Return the [x, y] coordinate for the center point of the cell that contains the specified text.  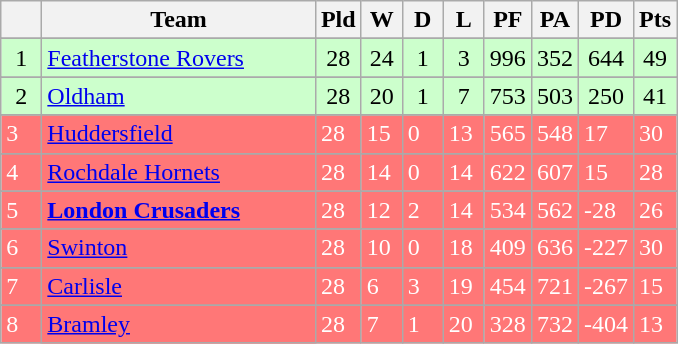
18 [464, 248]
8 [22, 324]
26 [654, 210]
328 [508, 324]
753 [508, 96]
996 [508, 58]
Carlisle [179, 286]
636 [554, 248]
250 [606, 96]
534 [508, 210]
Featherstone Rovers [179, 58]
4 [22, 172]
Oldham [179, 96]
732 [554, 324]
548 [554, 134]
-404 [606, 324]
607 [554, 172]
Huddersfield [179, 134]
Bramley [179, 324]
644 [606, 58]
12 [382, 210]
17 [606, 134]
503 [554, 96]
W [382, 20]
352 [554, 58]
565 [508, 134]
721 [554, 286]
-267 [606, 286]
Pts [654, 20]
24 [382, 58]
41 [654, 96]
10 [382, 248]
PD [606, 20]
Team [179, 20]
PA [554, 20]
409 [508, 248]
Rochdale Hornets [179, 172]
Pld [338, 20]
London Crusaders [179, 210]
D [422, 20]
L [464, 20]
49 [654, 58]
Swinton [179, 248]
622 [508, 172]
5 [22, 210]
-28 [606, 210]
454 [508, 286]
562 [554, 210]
-227 [606, 248]
PF [508, 20]
19 [464, 286]
